Output the [x, y] coordinate of the center of the cell containing the given text.  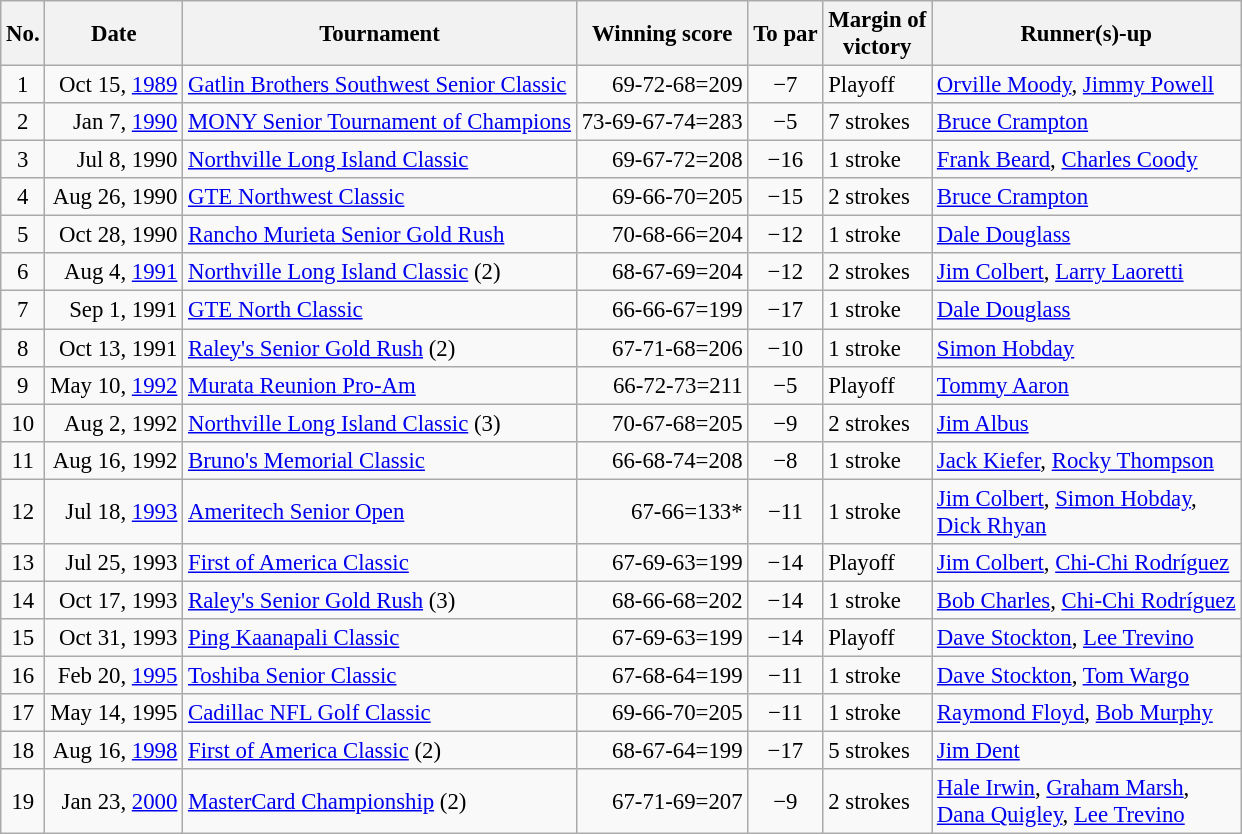
Raley's Senior Gold Rush (3) [380, 600]
Jim Dent [1086, 751]
4 [23, 197]
Tournament [380, 34]
6 [23, 273]
Jack Kiefer, Rocky Thompson [1086, 460]
2 [23, 122]
Feb 20, 1995 [114, 675]
Dave Stockton, Lee Trevino [1086, 638]
Jul 25, 1993 [114, 563]
Oct 31, 1993 [114, 638]
9 [23, 385]
Jan 23, 2000 [114, 802]
7 [23, 310]
Margin ofvictory [878, 34]
Murata Reunion Pro-Am [380, 385]
GTE North Classic [380, 310]
66-68-74=208 [662, 460]
68-66-68=202 [662, 600]
Jan 7, 1990 [114, 122]
Aug 2, 1992 [114, 423]
15 [23, 638]
Raymond Floyd, Bob Murphy [1086, 713]
Dave Stockton, Tom Wargo [1086, 675]
−15 [786, 197]
67-68-64=199 [662, 675]
67-66=133* [662, 512]
GTE Northwest Classic [380, 197]
Cadillac NFL Golf Classic [380, 713]
Oct 15, 1989 [114, 85]
Gatlin Brothers Southwest Senior Classic [380, 85]
12 [23, 512]
Aug 26, 1990 [114, 197]
13 [23, 563]
Jim Colbert, Chi-Chi Rodríguez [1086, 563]
Raley's Senior Gold Rush (2) [380, 348]
Runner(s)-up [1086, 34]
5 strokes [878, 751]
To par [786, 34]
Oct 13, 1991 [114, 348]
18 [23, 751]
Jim Colbert, Simon Hobday, Dick Rhyan [1086, 512]
67-71-69=207 [662, 802]
Jim Colbert, Larry Laoretti [1086, 273]
Winning score [662, 34]
−16 [786, 160]
Aug 16, 1992 [114, 460]
Sep 1, 1991 [114, 310]
May 10, 1992 [114, 385]
Jim Albus [1086, 423]
Bob Charles, Chi-Chi Rodríguez [1086, 600]
Northville Long Island Classic (2) [380, 273]
No. [23, 34]
5 [23, 235]
14 [23, 600]
May 14, 1995 [114, 713]
69-72-68=209 [662, 85]
−10 [786, 348]
10 [23, 423]
Tommy Aaron [1086, 385]
8 [23, 348]
Oct 17, 1993 [114, 600]
68-67-69=204 [662, 273]
Aug 4, 1991 [114, 273]
Aug 16, 1998 [114, 751]
3 [23, 160]
First of America Classic (2) [380, 751]
11 [23, 460]
MasterCard Championship (2) [380, 802]
67-71-68=206 [662, 348]
7 strokes [878, 122]
Northville Long Island Classic (3) [380, 423]
Frank Beard, Charles Coody [1086, 160]
−7 [786, 85]
Simon Hobday [1086, 348]
69-67-72=208 [662, 160]
Date [114, 34]
Oct 28, 1990 [114, 235]
Northville Long Island Classic [380, 160]
−8 [786, 460]
First of America Classic [380, 563]
1 [23, 85]
Ameritech Senior Open [380, 512]
Orville Moody, Jimmy Powell [1086, 85]
Toshiba Senior Classic [380, 675]
70-68-66=204 [662, 235]
Jul 18, 1993 [114, 512]
66-66-67=199 [662, 310]
Ping Kaanapali Classic [380, 638]
MONY Senior Tournament of Champions [380, 122]
68-67-64=199 [662, 751]
17 [23, 713]
73-69-67-74=283 [662, 122]
70-67-68=205 [662, 423]
Hale Irwin, Graham Marsh, Dana Quigley, Lee Trevino [1086, 802]
Jul 8, 1990 [114, 160]
66-72-73=211 [662, 385]
Rancho Murieta Senior Gold Rush [380, 235]
19 [23, 802]
16 [23, 675]
Bruno's Memorial Classic [380, 460]
